From the cell containing the given text, extract its center point as [X, Y] coordinate. 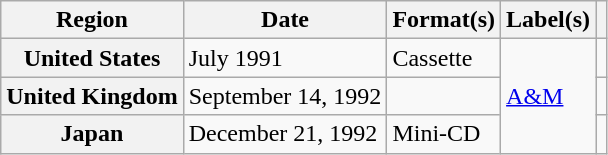
Date [285, 20]
Region [92, 20]
September 14, 1992 [285, 96]
Mini-CD [444, 134]
Cassette [444, 58]
July 1991 [285, 58]
Format(s) [444, 20]
United Kingdom [92, 96]
Label(s) [548, 20]
Japan [92, 134]
A&M [548, 96]
December 21, 1992 [285, 134]
United States [92, 58]
